Determine the [x, y] coordinate at the center of the cell enclosing the given text.  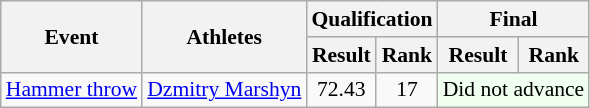
Qualification [372, 19]
Final [514, 19]
Event [72, 36]
Hammer throw [72, 90]
72.43 [341, 90]
Athletes [224, 36]
Did not advance [514, 90]
17 [406, 90]
Dzmitry Marshyn [224, 90]
